Determine the [x, y] coordinate at the center of the cell enclosing the given text.  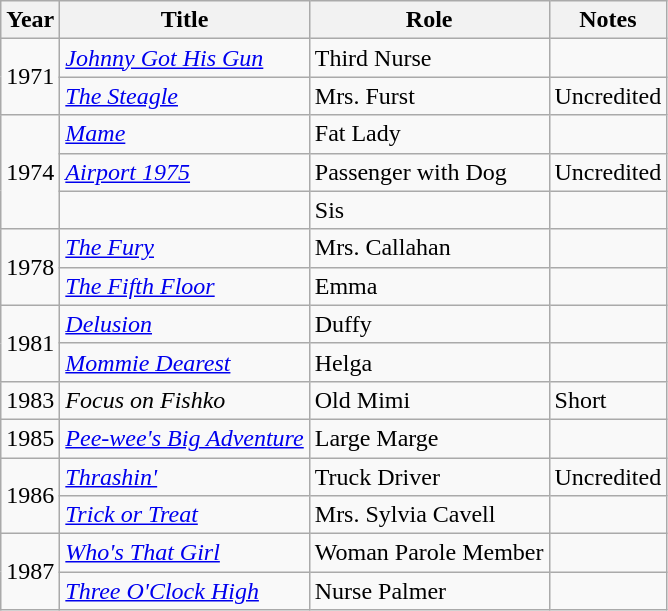
Trick or Treat [184, 515]
Role [429, 20]
1985 [30, 438]
Who's That Girl [184, 553]
Three O'Clock High [184, 591]
Emma [429, 286]
Focus on Fishko [184, 400]
Notes [608, 20]
1986 [30, 496]
The Fifth Floor [184, 286]
The Fury [184, 248]
Mommie Dearest [184, 362]
Helga [429, 362]
Sis [429, 210]
Mrs. Sylvia Cavell [429, 515]
1987 [30, 572]
Large Marge [429, 438]
Fat Lady [429, 134]
Year [30, 20]
Mrs. Furst [429, 96]
Short [608, 400]
Old Mimi [429, 400]
1981 [30, 343]
Thrashin' [184, 477]
Third Nurse [429, 58]
Mrs. Callahan [429, 248]
1983 [30, 400]
Johnny Got His Gun [184, 58]
Pee-wee's Big Adventure [184, 438]
Woman Parole Member [429, 553]
Title [184, 20]
Truck Driver [429, 477]
Duffy [429, 324]
Nurse Palmer [429, 591]
Delusion [184, 324]
1974 [30, 172]
Passenger with Dog [429, 172]
Airport 1975 [184, 172]
The Steagle [184, 96]
1971 [30, 77]
1978 [30, 267]
Mame [184, 134]
